Pinpoint the cell where the given text exists, returning its (x, y) midpoint coordinate. 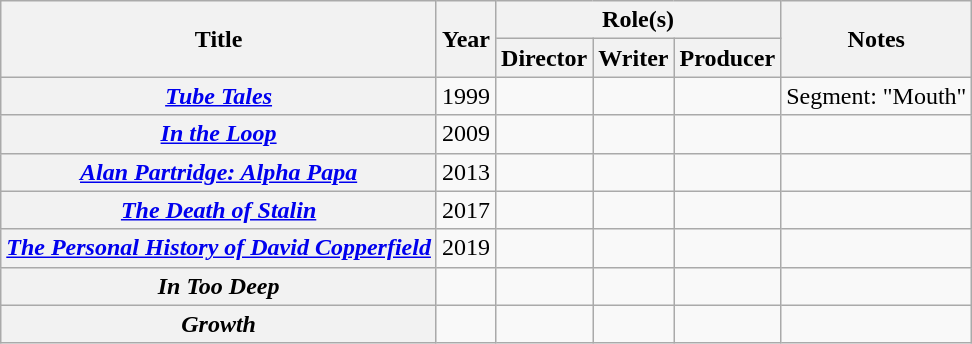
1999 (466, 96)
Growth (219, 324)
Tube Tales (219, 96)
Director (544, 58)
The Personal History of David Copperfield (219, 248)
Year (466, 39)
2019 (466, 248)
2009 (466, 134)
In the Loop (219, 134)
The Death of Stalin (219, 210)
Notes (876, 39)
Segment: "Mouth" (876, 96)
Producer (728, 58)
Writer (634, 58)
2017 (466, 210)
Alan Partridge: Alpha Papa (219, 172)
Title (219, 39)
In Too Deep (219, 286)
Role(s) (638, 20)
2013 (466, 172)
